From the cell containing the given text, extract its center point as [X, Y] coordinate. 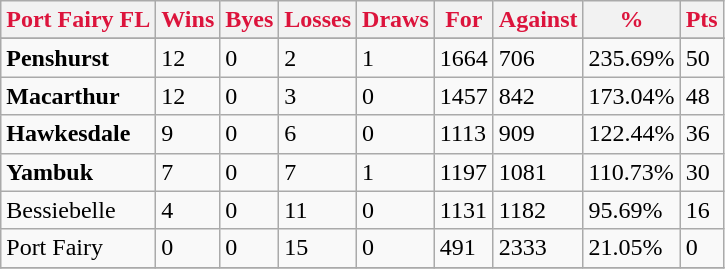
% [632, 20]
Yambuk [78, 172]
95.69% [632, 210]
For [464, 20]
909 [538, 134]
Macarthur [78, 96]
30 [702, 172]
1664 [464, 58]
Hawkesdale [78, 134]
15 [318, 248]
16 [702, 210]
11 [318, 210]
122.44% [632, 134]
9 [188, 134]
Pts [702, 20]
1113 [464, 134]
1457 [464, 96]
3 [318, 96]
1197 [464, 172]
Wins [188, 20]
Draws [396, 20]
21.05% [632, 248]
2 [318, 58]
6 [318, 134]
Port Fairy FL [78, 20]
173.04% [632, 96]
50 [702, 58]
Bessiebelle [78, 210]
2333 [538, 248]
1131 [464, 210]
Against [538, 20]
235.69% [632, 58]
Penshurst [78, 58]
1081 [538, 172]
36 [702, 134]
110.73% [632, 172]
842 [538, 96]
Byes [250, 20]
Losses [318, 20]
4 [188, 210]
491 [464, 248]
706 [538, 58]
48 [702, 96]
1182 [538, 210]
Port Fairy [78, 248]
